Search for the cell housing the specified text and yield its (x, y) center coordinate. 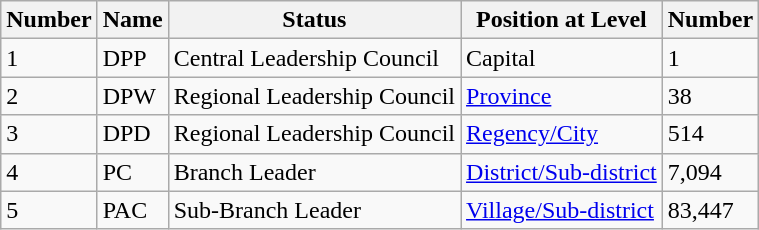
Village/Sub-district (562, 210)
3 (49, 134)
Sub-Branch Leader (314, 210)
Status (314, 20)
DPW (132, 96)
PAC (132, 210)
83,447 (710, 210)
PC (132, 172)
2 (49, 96)
38 (710, 96)
Branch Leader (314, 172)
514 (710, 134)
5 (49, 210)
Position at Level (562, 20)
4 (49, 172)
7,094 (710, 172)
District/Sub-district (562, 172)
Province (562, 96)
DPD (132, 134)
Regency/City (562, 134)
Central Leadership Council (314, 58)
Name (132, 20)
Capital (562, 58)
DPP (132, 58)
